Search for the cell housing the specified text and yield its (x, y) center coordinate. 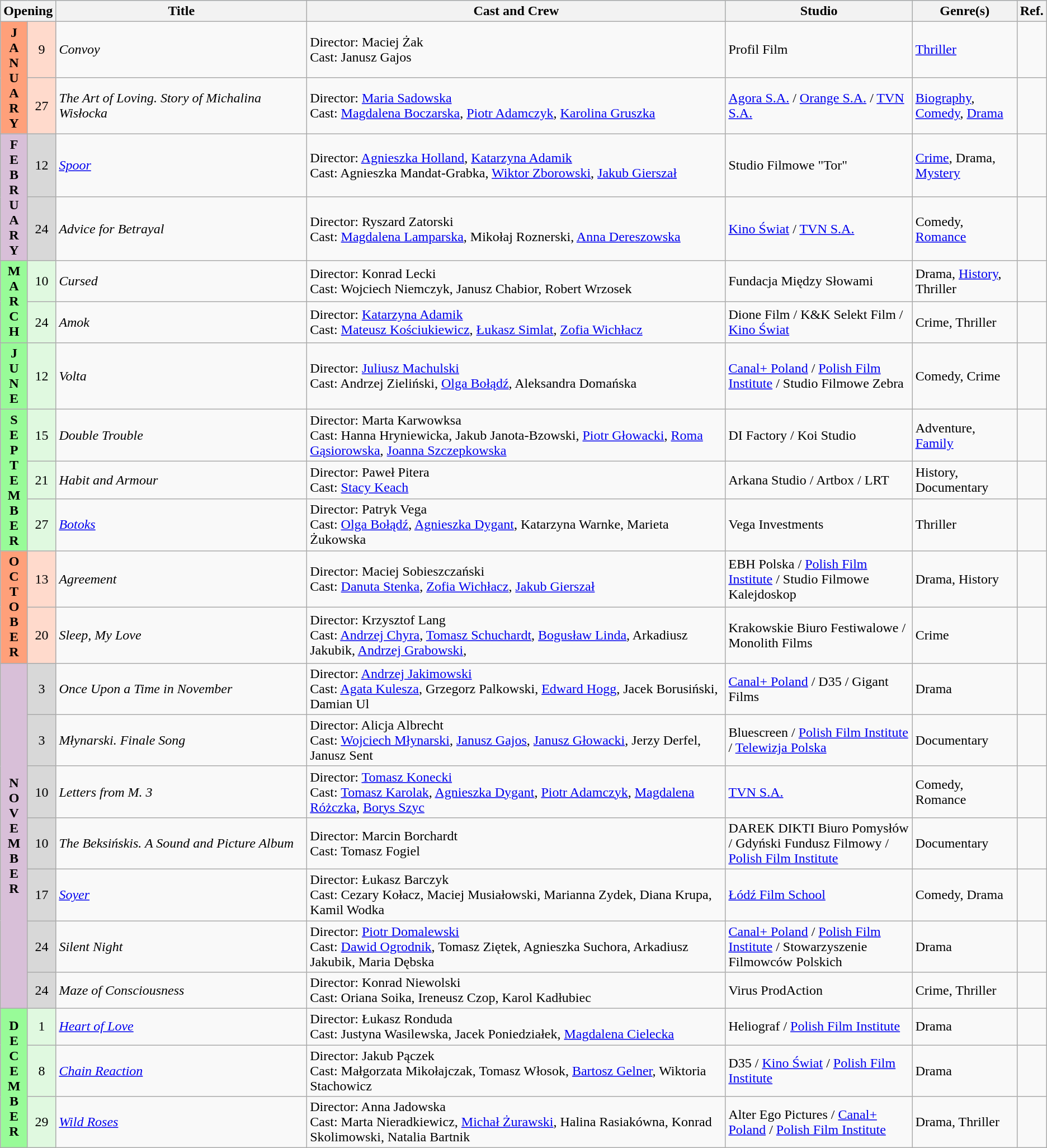
Director: Marta Karwowksa Cast: Hanna Hryniewicka, Jakub Janota-Bzowski, Piotr Głowacki, Roma Gąsiorowska, Joanna Szczepkowska (516, 435)
Drama, Thriller (964, 1122)
Dione Film / K&K Selekt Film / Kino Świat (819, 322)
Soyer (181, 895)
JUNE (15, 376)
Maze of Consciousness (181, 990)
21 (41, 480)
EBH Polska / Polish Film Institute / Studio Filmowe Kalejdoskop (819, 579)
The Art of Loving. Story of Michalina Wisłocka (181, 106)
Director: Tomasz Konecki Cast: Tomasz Karolak, Agnieszka Dygant, Piotr Adamczyk, Magdalena Różczka, Borys Szyc (516, 792)
Studio (819, 11)
FEBRUARY (15, 197)
20 (41, 635)
Crime (964, 635)
MARCH (15, 302)
13 (41, 579)
Director: Juliusz Machulski Cast: Andrzej Zieliński, Olga Bołądź, Aleksandra Domańska (516, 376)
NOVEMBER (15, 836)
Comedy, Crime (964, 376)
Director: Alicja Albrecht Cast: Wojciech Młynarski, Janusz Gajos, Janusz Głowacki, Jerzy Derfel, Janusz Sent (516, 740)
Canal+ Poland / D35 / Gigant Films (819, 689)
Habit and Armour (181, 480)
17 (41, 895)
Director: Maria Sadowska Cast: Magdalena Boczarska, Piotr Adamczyk, Karolina Gruszka (516, 106)
JANUARY (15, 78)
DECEMBER (15, 1079)
Genre(s) (964, 11)
Opening (28, 11)
Cast and Crew (516, 11)
9 (41, 50)
Letters from M. 3 (181, 792)
Director: Krzysztof Lang Cast: Andrzej Chyra, Tomasz Schuchardt, Bogusław Linda, Arkadiusz Jakubik, Andrzej Grabowski, (516, 635)
Biography, Comedy, Drama (964, 106)
29 (41, 1122)
Bluescreen / Polish Film Institute / Telewizja Polska (819, 740)
Drama, History, Thriller (964, 281)
Director: Andrzej Jakimowski Cast: Agata Kulesza, Grzegorz Palkowski, Edward Hogg, Jacek Borusiński, Damian Ul (516, 689)
Agreement (181, 579)
Wild Roses (181, 1122)
Drama, History (964, 579)
TVN S.A. (819, 792)
Advice for Betrayal (181, 229)
Młynarski. Finale Song (181, 740)
D35 / Kino Świat / Polish Film Institute (819, 1071)
Director: Paweł Pitera Cast: Stacy Keach (516, 480)
Director: Konrad Niewolski Cast: Oriana Soika, Ireneusz Czop, Karol Kadłubiec (516, 990)
Heart of Love (181, 1027)
Director: Patryk Vega Cast: Olga Bołądź, Agnieszka Dygant, Katarzyna Warnke, Marieta Żukowska (516, 525)
Director: Piotr Domalewski Cast: Dawid Ogrodnik, Tomasz Ziętek, Agnieszka Suchora, Arkadiusz Jakubik, Maria Dębska (516, 947)
History, Documentary (964, 480)
Once Upon a Time in November (181, 689)
Kino Świat / TVN S.A. (819, 229)
8 (41, 1071)
Silent Night (181, 947)
The Beksińskis. A Sound and Picture Album (181, 843)
Fundacja Między Słowami (819, 281)
Heliograf / Polish Film Institute (819, 1027)
Krakowskie Biuro Festiwalowe / Monolith Films (819, 635)
Volta (181, 376)
Spoor (181, 166)
Comedy, Drama (964, 895)
Studio Filmowe "Tor" (819, 166)
Profil Film (819, 50)
15 (41, 435)
Canal+ Poland / Polish Film Institute / Stowarzyszenie Filmowców Polskich (819, 947)
Agora S.A. / Orange S.A. / TVN S.A. (819, 106)
Canal+ Poland / Polish Film Institute / Studio Filmowe Zebra (819, 376)
Director: Maciej Żak Cast: Janusz Gajos (516, 50)
Director: Konrad Lecki Cast: Wojciech Niemczyk, Janusz Chabior, Robert Wrzosek (516, 281)
Crime, Drama, Mystery (964, 166)
Director: Łukasz Ronduda Cast: Justyna Wasilewska, Jacek Poniedziałek, Magdalena Cielecka (516, 1027)
Virus ProdAction (819, 990)
Director: Marcin Borchardt Cast: Tomasz Fogiel (516, 843)
SEPTEMBER (15, 480)
DI Factory / Koi Studio (819, 435)
1 (41, 1027)
Botoks (181, 525)
Director: Maciej Sobieszczański Cast: Danuta Stenka, Zofia Wichłacz, Jakub Gierszał (516, 579)
Amok (181, 322)
Director: Ryszard Zatorski Cast: Magdalena Lamparska, Mikołaj Roznerski, Anna Dereszowska (516, 229)
Director: Jakub Pączek Cast: Małgorzata Mikołajczak, Tomasz Włosok, Bartosz Gelner, Wiktoria Stachowicz (516, 1071)
Director: Anna Jadowska Cast: Marta Nieradkiewicz, Michał Żurawski, Halina Rasiakówna, Konrad Skolimowski, Natalia Bartnik (516, 1122)
Ref. (1031, 11)
Double Trouble (181, 435)
Title (181, 11)
Vega Investments (819, 525)
Convoy (181, 50)
Adventure, Family (964, 435)
Arkana Studio / Artbox / LRT (819, 480)
Chain Reaction (181, 1071)
Łódź Film School (819, 895)
Alter Ego Pictures / Canal+ Poland / Polish Film Institute (819, 1122)
Cursed (181, 281)
DAREK DIKTI Biuro Pomysłów / Gdyński Fundusz Filmowy / Polish Film Institute (819, 843)
OCTOBER (15, 607)
Sleep, My Love (181, 635)
Director: Agnieszka Holland, Katarzyna Adamik Cast: Agnieszka Mandat-Grabka, Wiktor Zborowski, Jakub Gierszał (516, 166)
Director: Katarzyna Adamik Cast: Mateusz Kościukiewicz, Łukasz Simlat, Zofia Wichłacz (516, 322)
Director: Łukasz Barczyk Cast: Cezary Kołacz, Maciej Musiałowski, Marianna Zydek, Diana Krupa, Kamil Wodka (516, 895)
